For the text-containing cell, return its midpoint in (x, y) coordinate format. 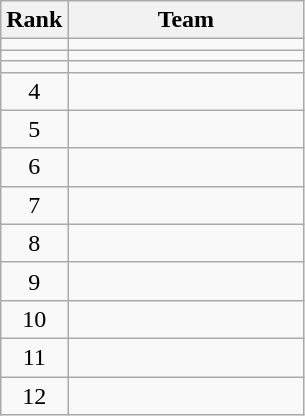
4 (34, 91)
6 (34, 167)
10 (34, 319)
5 (34, 129)
8 (34, 243)
9 (34, 281)
12 (34, 395)
11 (34, 357)
Team (186, 20)
7 (34, 205)
Rank (34, 20)
